Capture the cell that displays the provided text and extract its (X, Y) central coordinate. 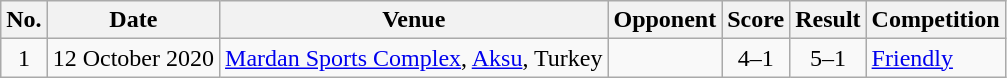
12 October 2020 (133, 58)
Mardan Sports Complex, Aksu, Turkey (414, 58)
5–1 (828, 58)
Venue (414, 20)
Score (756, 20)
Opponent (665, 20)
Competition (936, 20)
4–1 (756, 58)
Result (828, 20)
No. (24, 20)
Friendly (936, 58)
Date (133, 20)
1 (24, 58)
